Capture the cell that displays the provided text and extract its (X, Y) central coordinate. 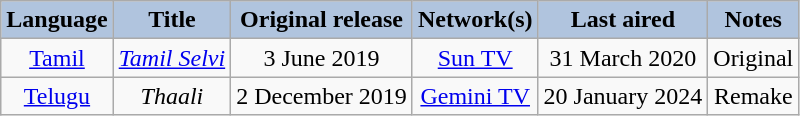
Thaali (172, 96)
Sun TV (475, 58)
20 January 2024 (623, 96)
Title (172, 20)
Telugu (57, 96)
Network(s) (475, 20)
Original (754, 58)
Language (57, 20)
Tamil Selvi (172, 58)
Original release (322, 20)
31 March 2020 (623, 58)
Tamil (57, 58)
3 June 2019 (322, 58)
Remake (754, 96)
Gemini TV (475, 96)
Last aired (623, 20)
2 December 2019 (322, 96)
Notes (754, 20)
